Detect which cell encompasses the target text, then output its [x, y] center coordinate. 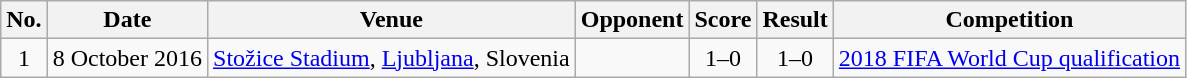
Competition [1009, 20]
2018 FIFA World Cup qualification [1009, 58]
Opponent [632, 20]
Date [127, 20]
8 October 2016 [127, 58]
Venue [392, 20]
Stožice Stadium, Ljubljana, Slovenia [392, 58]
1 [24, 58]
No. [24, 20]
Result [795, 20]
Score [723, 20]
